Locate the cell with the specified text and output its (x, y) center coordinate. 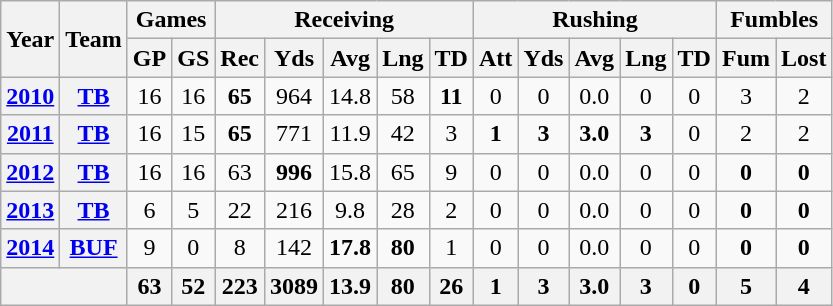
11.9 (350, 134)
2011 (30, 134)
9.8 (350, 210)
6 (149, 210)
Fum (746, 58)
Team (94, 39)
Rec (240, 58)
216 (294, 210)
13.9 (350, 286)
52 (194, 286)
2014 (30, 248)
142 (294, 248)
996 (294, 172)
2012 (30, 172)
2013 (30, 210)
28 (403, 210)
22 (240, 210)
14.8 (350, 96)
42 (403, 134)
Lost (804, 58)
GP (149, 58)
58 (403, 96)
15 (194, 134)
Receiving (344, 20)
Games (170, 20)
15.8 (350, 172)
Rushing (594, 20)
BUF (94, 248)
771 (294, 134)
11 (451, 96)
Att (495, 58)
8 (240, 248)
26 (451, 286)
Year (30, 39)
GS (194, 58)
4 (804, 286)
Fumbles (774, 20)
964 (294, 96)
17.8 (350, 248)
3089 (294, 286)
2010 (30, 96)
223 (240, 286)
